Detect which cell encompasses the target text, then output its [x, y] center coordinate. 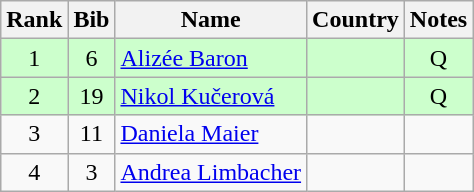
Alizée Baron [211, 58]
Name [211, 20]
Bib [92, 20]
2 [34, 96]
4 [34, 172]
19 [92, 96]
Country [356, 20]
6 [92, 58]
1 [34, 58]
Daniela Maier [211, 134]
11 [92, 134]
Andrea Limbacher [211, 172]
Notes [438, 20]
Rank [34, 20]
Nikol Kučerová [211, 96]
